Capture the cell that displays the provided text and extract its [X, Y] central coordinate. 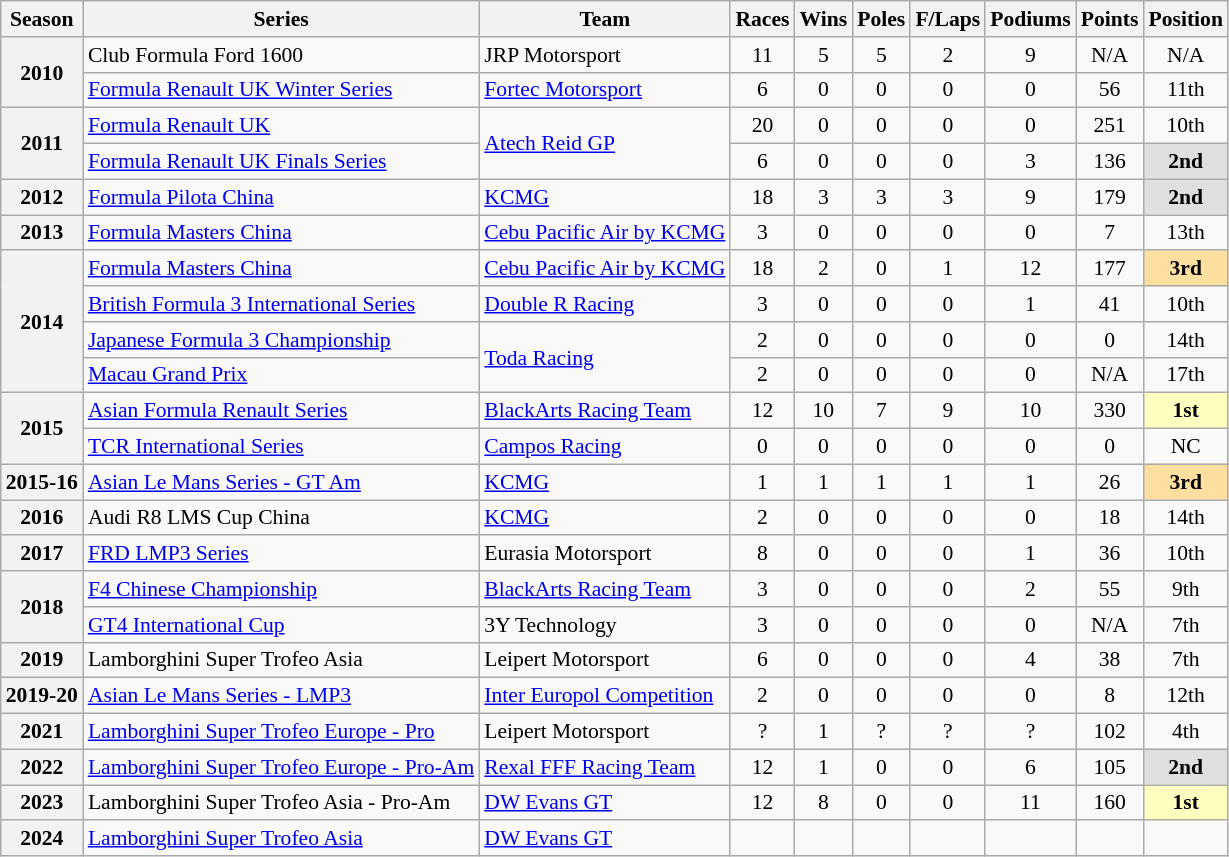
330 [1110, 411]
3Y Technology [604, 625]
Lamborghini Super Trofeo Asia - Pro-Am [281, 803]
2022 [42, 767]
Atech Reid GP [604, 144]
Poles [881, 19]
Formula Renault UK [281, 126]
Podiums [1030, 19]
38 [1110, 660]
179 [1110, 197]
Races [762, 19]
2019 [42, 660]
Rexal FFF Racing Team [604, 767]
17th [1185, 375]
2011 [42, 144]
136 [1110, 162]
Lamborghini Super Trofeo Europe - Pro-Am [281, 767]
Club Formula Ford 1600 [281, 55]
Eurasia Motorsport [604, 554]
Lamborghini Super Trofeo Europe - Pro [281, 732]
2017 [42, 554]
2015-16 [42, 482]
20 [762, 126]
4 [1030, 660]
Season [42, 19]
55 [1110, 589]
Double R Racing [604, 304]
Series [281, 19]
2015 [42, 428]
Campos Racing [604, 447]
Japanese Formula 3 Championship [281, 340]
British Formula 3 International Series [281, 304]
160 [1110, 803]
2010 [42, 72]
Formula Pilota China [281, 197]
56 [1110, 90]
TCR International Series [281, 447]
Team [604, 19]
105 [1110, 767]
Toda Racing [604, 358]
177 [1110, 269]
Position [1185, 19]
12th [1185, 696]
Formula Renault UK Winter Series [281, 90]
JRP Motorsport [604, 55]
2019-20 [42, 696]
NC [1185, 447]
F4 Chinese Championship [281, 589]
Audi R8 LMS Cup China [281, 518]
2012 [42, 197]
Asian Le Mans Series - GT Am [281, 482]
Asian Le Mans Series - LMP3 [281, 696]
2016 [42, 518]
Fortec Motorsport [604, 90]
2014 [42, 322]
Inter Europol Competition [604, 696]
2024 [42, 839]
Asian Formula Renault Series [281, 411]
Points [1110, 19]
26 [1110, 482]
2021 [42, 732]
2013 [42, 233]
102 [1110, 732]
251 [1110, 126]
Wins [824, 19]
41 [1110, 304]
4th [1185, 732]
F/Laps [948, 19]
13th [1185, 233]
9th [1185, 589]
11th [1185, 90]
36 [1110, 554]
Macau Grand Prix [281, 375]
2018 [42, 606]
GT4 International Cup [281, 625]
FRD LMP3 Series [281, 554]
2023 [42, 803]
Formula Renault UK Finals Series [281, 162]
